Extract the [x, y] coordinate from the center of the cell holding the provided text.  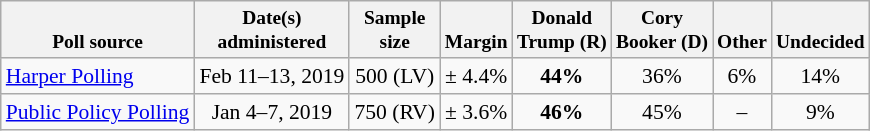
Feb 11–13, 2019 [272, 76]
± 4.4% [476, 76]
Margin [476, 30]
Samplesize [394, 30]
– [742, 112]
9% [820, 112]
750 (RV) [394, 112]
Harper Polling [98, 76]
Date(s)administered [272, 30]
6% [742, 76]
Public Policy Polling [98, 112]
± 3.6% [476, 112]
CoryBooker (D) [662, 30]
DonaldTrump (R) [562, 30]
46% [562, 112]
Other [742, 30]
500 (LV) [394, 76]
Poll source [98, 30]
36% [662, 76]
45% [662, 112]
Undecided [820, 30]
44% [562, 76]
Jan 4–7, 2019 [272, 112]
14% [820, 76]
